Capture the cell that displays the provided text and extract its [x, y] central coordinate. 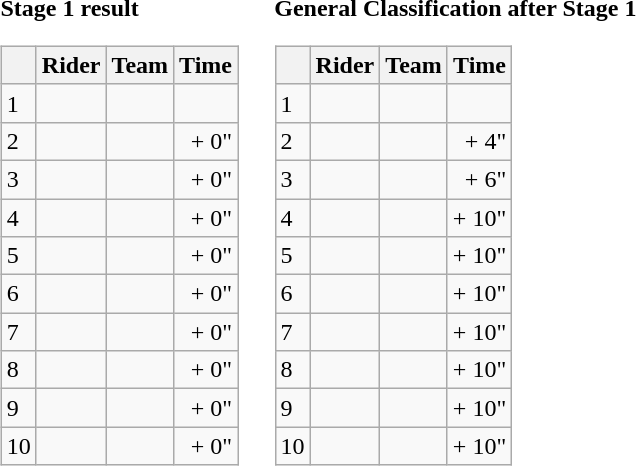
+ 4" [479, 141]
+ 6" [479, 179]
